Capture the cell that displays the provided text and extract its [X, Y] central coordinate. 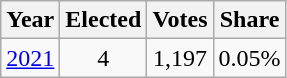
2021 [30, 58]
0.05% [250, 58]
Elected [104, 20]
Share [250, 20]
4 [104, 58]
1,197 [180, 58]
Votes [180, 20]
Year [30, 20]
